Determine the [X, Y] coordinate at the center of the cell enclosing the given text.  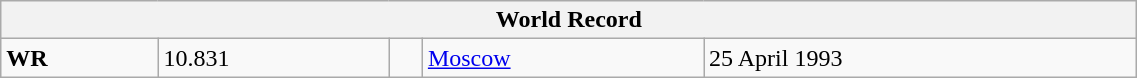
25 April 1993 [920, 58]
Moscow [562, 58]
WR [80, 58]
World Record [569, 20]
10.831 [274, 58]
